Capture the cell that displays the provided text and extract its [X, Y] central coordinate. 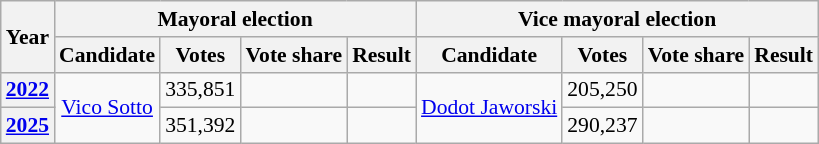
2022 [28, 90]
Year [28, 36]
Mayoral election [235, 19]
2025 [28, 126]
335,851 [200, 90]
Vico Sotto [107, 108]
205,250 [602, 90]
351,392 [200, 126]
Dodot Jaworski [489, 108]
Vice mayoral election [617, 19]
290,237 [602, 126]
